Detect which cell encompasses the target text, then output its (X, Y) center coordinate. 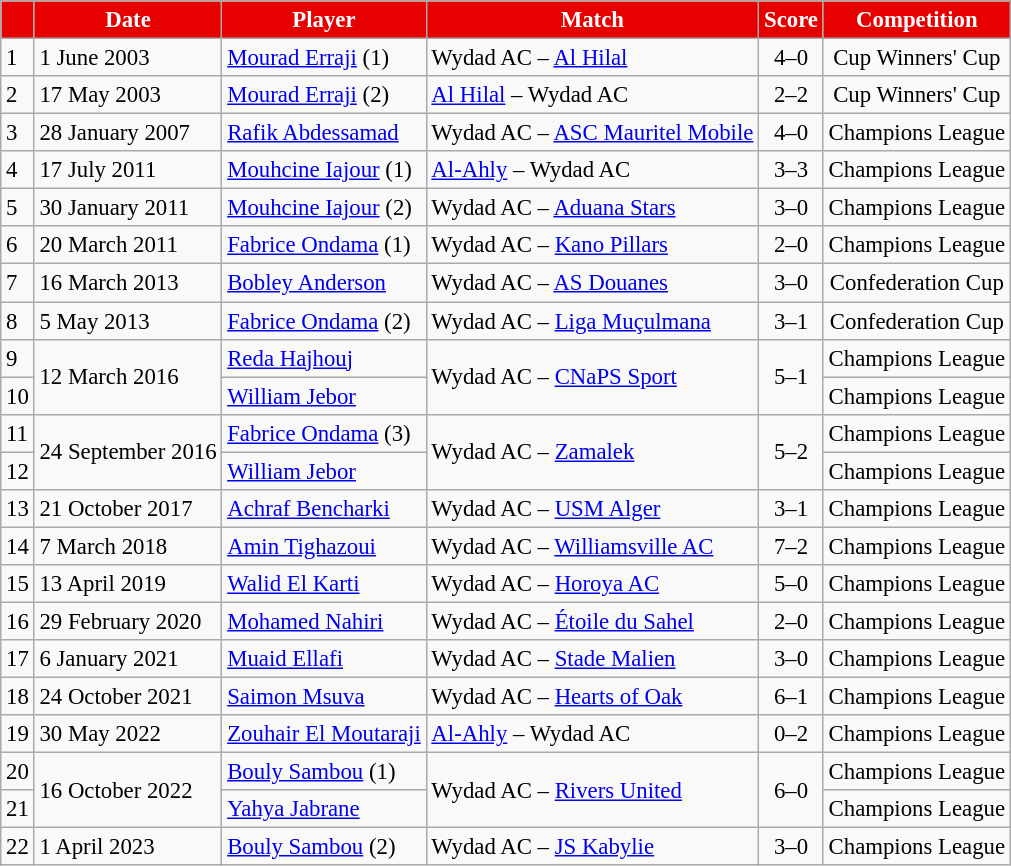
16 October 2022 (128, 790)
1 (18, 58)
2 (18, 95)
2–2 (792, 95)
Wydad AC – Aduana Stars (592, 208)
Wydad AC – Stade Malien (592, 659)
Wydad AC – Étoile du Sahel (592, 621)
Al Hilal – Wydad AC (592, 95)
30 May 2022 (128, 734)
6–0 (792, 790)
1 June 2003 (128, 58)
Bobley Anderson (324, 283)
Achraf Bencharki (324, 509)
Date (128, 20)
5–2 (792, 452)
Rafik Abdessamad (324, 133)
Muaid Ellafi (324, 659)
5–1 (792, 376)
28 January 2007 (128, 133)
5 (18, 208)
4 (18, 170)
16 March 2013 (128, 283)
Fabrice Ondama (3) (324, 433)
Wydad AC – JS Kabylie (592, 847)
Player (324, 20)
Mouhcine Iajour (2) (324, 208)
10 (18, 396)
6 January 2021 (128, 659)
22 (18, 847)
Zouhair El Moutaraji (324, 734)
Wydad AC – Hearts of Oak (592, 697)
Wydad AC – Al Hilal (592, 58)
19 (18, 734)
18 (18, 697)
Wydad AC – AS Douanes (592, 283)
Competition (916, 20)
7 (18, 283)
Saimon Msuva (324, 697)
20 (18, 772)
3 (18, 133)
30 January 2011 (128, 208)
8 (18, 321)
Walid El Karti (324, 584)
17 (18, 659)
0–2 (792, 734)
5 May 2013 (128, 321)
3–3 (792, 170)
17 July 2011 (128, 170)
17 May 2003 (128, 95)
6–1 (792, 697)
29 February 2020 (128, 621)
7–2 (792, 546)
Wydad AC – Rivers United (592, 790)
Mourad Erraji (1) (324, 58)
Wydad AC – Kano Pillars (592, 245)
13 April 2019 (128, 584)
6 (18, 245)
Reda Hajhouj (324, 358)
Match (592, 20)
Score (792, 20)
7 March 2018 (128, 546)
15 (18, 584)
Bouly Sambou (1) (324, 772)
Wydad AC – Horoya AC (592, 584)
Wydad AC – ASC Mauritel Mobile (592, 133)
24 September 2016 (128, 452)
Wydad AC – Williamsville AC (592, 546)
Wydad AC – Zamalek (592, 452)
Mohamed Nahiri (324, 621)
Wydad AC – USM Alger (592, 509)
Wydad AC – CNaPS Sport (592, 376)
12 March 2016 (128, 376)
Mourad Erraji (2) (324, 95)
Fabrice Ondama (2) (324, 321)
Wydad AC – Liga Muçulmana (592, 321)
Fabrice Ondama (1) (324, 245)
20 March 2011 (128, 245)
21 (18, 809)
11 (18, 433)
5–0 (792, 584)
24 October 2021 (128, 697)
Mouhcine Iajour (1) (324, 170)
1 April 2023 (128, 847)
16 (18, 621)
21 October 2017 (128, 509)
9 (18, 358)
13 (18, 509)
14 (18, 546)
Bouly Sambou (2) (324, 847)
Amin Tighazoui (324, 546)
Yahya Jabrane (324, 809)
12 (18, 471)
